Extract the [X, Y] coordinate from the center of the cell holding the provided text.  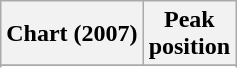
Chart (2007) [72, 34]
Peak position [189, 34]
